Detect which cell encompasses the target text, then output its (X, Y) center coordinate. 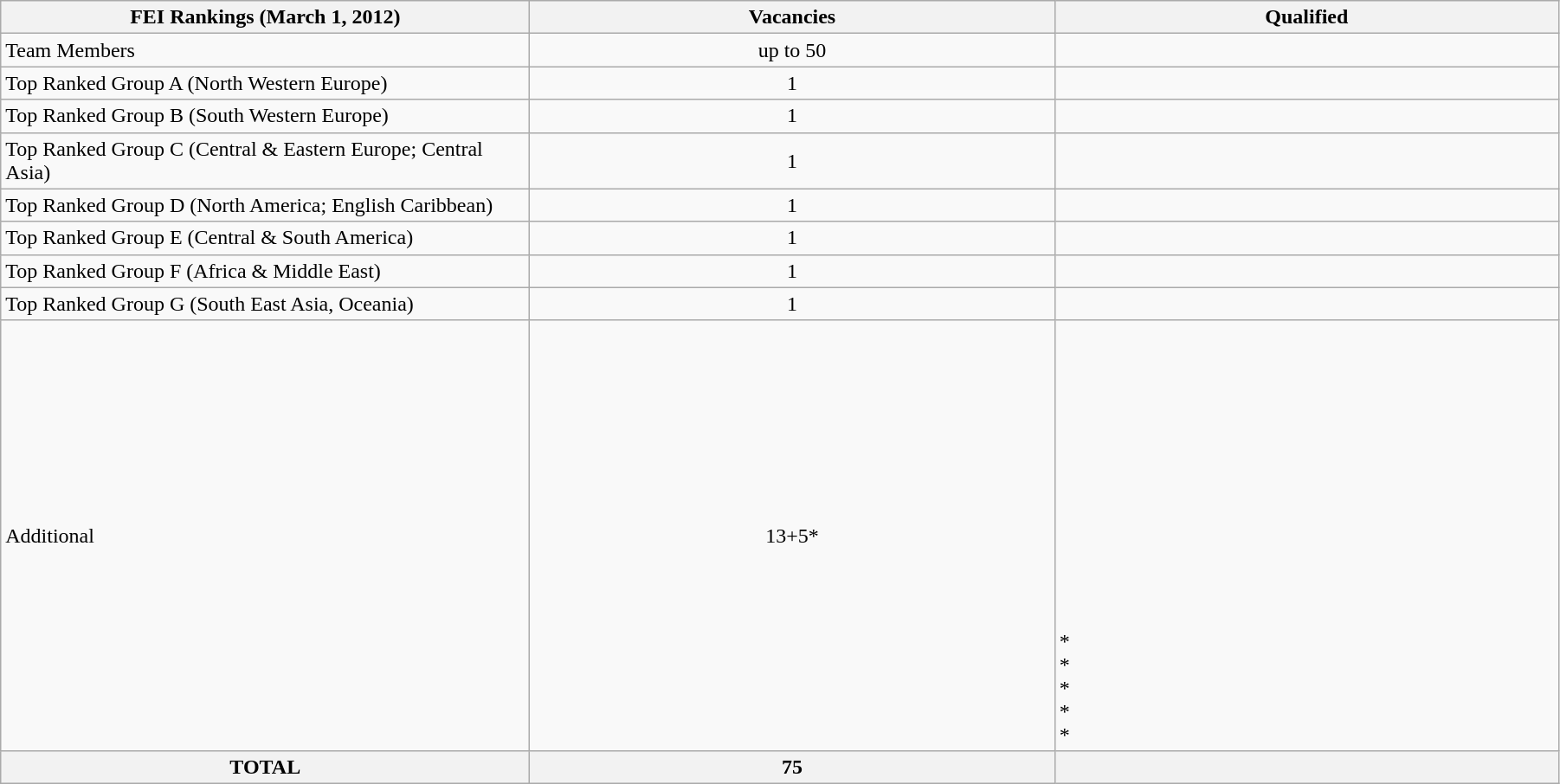
Top Ranked Group G (South East Asia, Oceania) (265, 304)
Top Ranked Group E (Central & South America) (265, 238)
***** (1306, 535)
Qualified (1306, 17)
13+5* (792, 535)
Team Members (265, 50)
Top Ranked Group D (North America; English Caribbean) (265, 205)
Top Ranked Group A (North Western Europe) (265, 83)
FEI Rankings (March 1, 2012) (265, 17)
up to 50 (792, 50)
Top Ranked Group F (Africa & Middle East) (265, 271)
Top Ranked Group C (Central & Eastern Europe; Central Asia) (265, 161)
Vacancies (792, 17)
Additional (265, 535)
TOTAL (265, 767)
75 (792, 767)
Top Ranked Group B (South Western Europe) (265, 116)
